Determine the (X, Y) coordinate at the center of the cell enclosing the given text.  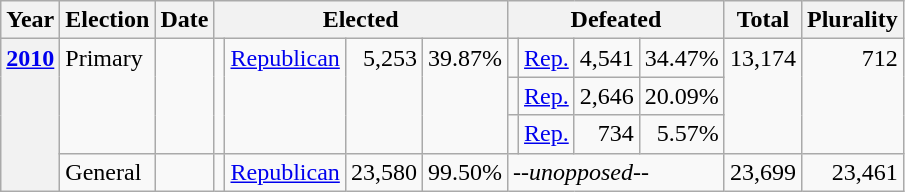
Election (108, 20)
23,461 (852, 172)
Primary (108, 96)
General (108, 172)
23,580 (384, 172)
4,541 (606, 58)
39.87% (464, 96)
23,699 (762, 172)
20.09% (682, 96)
5.57% (682, 134)
Year (30, 20)
Total (762, 20)
2,646 (606, 96)
--unopposed-- (616, 172)
13,174 (762, 96)
99.50% (464, 172)
Defeated (616, 20)
2010 (30, 115)
712 (852, 96)
34.47% (682, 58)
Elected (361, 20)
5,253 (384, 96)
734 (606, 134)
Date (184, 20)
Plurality (852, 20)
